Identify which cell holds the provided text, then report its [x, y] central coordinate. 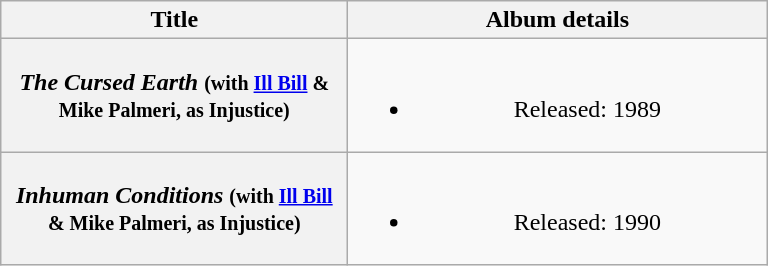
The Cursed Earth (with Ill Bill & Mike Palmeri, as Injustice) [174, 96]
Released: 1989 [558, 96]
Inhuman Conditions (with Ill Bill & Mike Palmeri, as Injustice) [174, 208]
Album details [558, 20]
Title [174, 20]
Released: 1990 [558, 208]
